Identify which cell holds the provided text, then report its [X, Y] central coordinate. 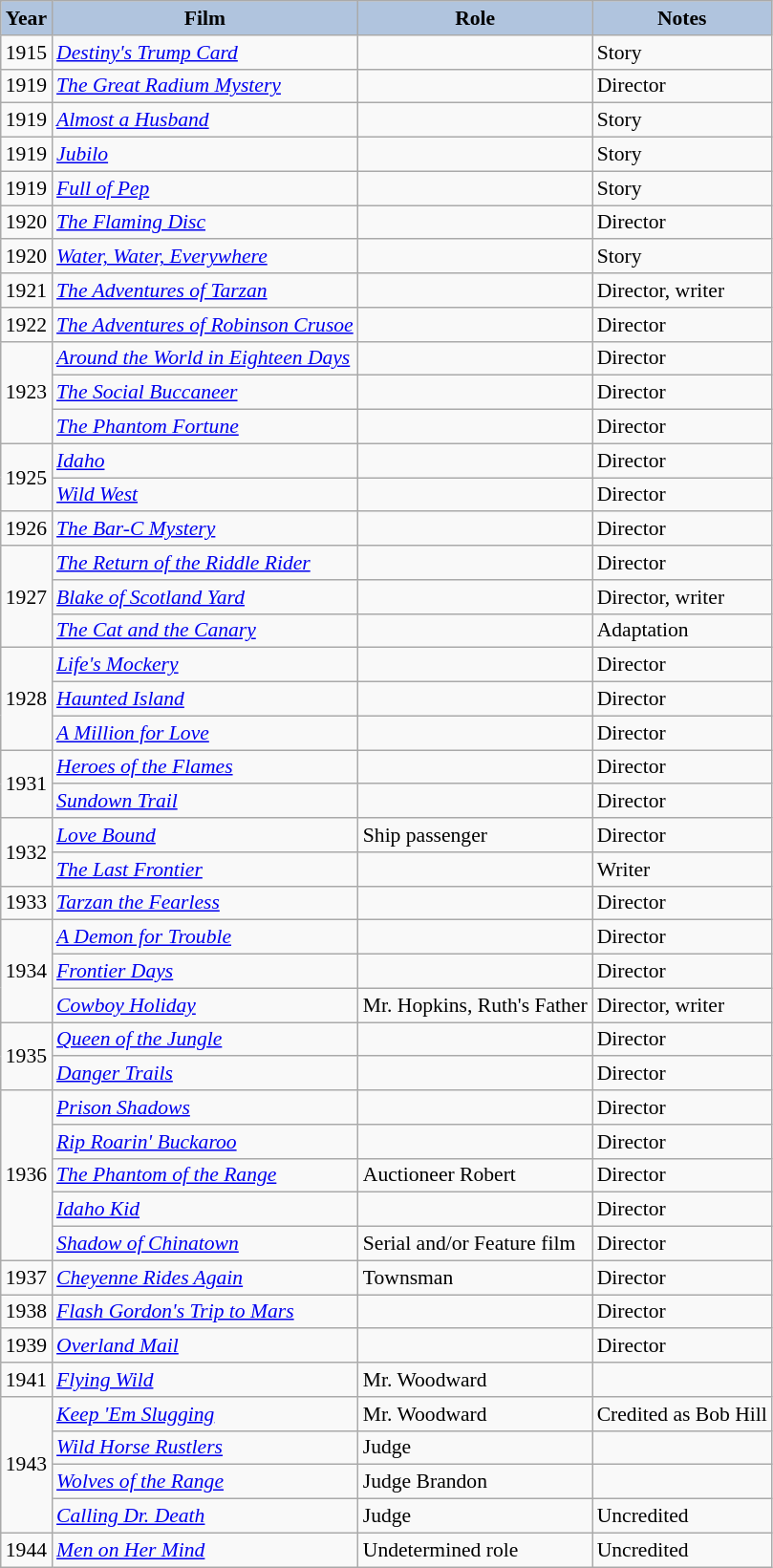
Blake of Scotland Yard [204, 597]
Writer [682, 870]
1927 [27, 596]
The Phantom Fortune [204, 427]
1915 [27, 53]
Idaho [204, 461]
Cowboy Holiday [204, 1005]
The Cat and the Canary [204, 631]
Prison Shadows [204, 1107]
Sundown Trail [204, 802]
Serial and/or Feature film [476, 1244]
Queen of the Jungle [204, 1040]
Jubilo [204, 155]
Undetermined role [476, 1550]
Idaho Kid [204, 1210]
1938 [27, 1312]
1931 [27, 784]
Around the World in Eighteen Days [204, 358]
Wild Horse Rustlers [204, 1448]
1939 [27, 1346]
Role [476, 18]
Overland Mail [204, 1346]
Keep 'Em Slugging [204, 1414]
Flash Gordon's Trip to Mars [204, 1312]
1922 [27, 325]
Danger Trails [204, 1074]
Full of Pep [204, 188]
Water, Water, Everywhere [204, 257]
Film [204, 18]
Shadow of Chinatown [204, 1244]
The Social Buccaneer [204, 393]
Men on Her Mind [204, 1550]
1933 [27, 903]
1943 [27, 1465]
1925 [27, 478]
Calling Dr. Death [204, 1516]
Almost a Husband [204, 120]
The Great Radium Mystery [204, 86]
Credited as Bob Hill [682, 1414]
The Last Frontier [204, 870]
Auctioneer Robert [476, 1175]
1936 [27, 1175]
1937 [27, 1278]
Cheyenne Rides Again [204, 1278]
Townsman [476, 1278]
1935 [27, 1057]
Tarzan the Fearless [204, 903]
Frontier Days [204, 972]
A Demon for Trouble [204, 937]
1926 [27, 529]
Destiny's Trump Card [204, 53]
1932 [27, 852]
Mr. Hopkins, Ruth's Father [476, 1005]
Flying Wild [204, 1380]
1944 [27, 1550]
The Phantom of the Range [204, 1175]
Ship passenger [476, 835]
Wolves of the Range [204, 1482]
1923 [27, 392]
The Adventures of Robinson Crusoe [204, 325]
Heroes of the Flames [204, 767]
1921 [27, 290]
1941 [27, 1380]
Haunted Island [204, 699]
Judge Brandon [476, 1482]
Love Bound [204, 835]
Year [27, 18]
Life's Mockery [204, 665]
Adaptation [682, 631]
Rip Roarin' Buckaroo [204, 1142]
1928 [27, 699]
The Return of the Riddle Rider [204, 563]
The Bar-C Mystery [204, 529]
1934 [27, 971]
The Adventures of Tarzan [204, 290]
Notes [682, 18]
The Flaming Disc [204, 223]
Wild West [204, 495]
A Million for Love [204, 733]
